Return the (X, Y) coordinate for the center point of the cell that contains the specified text.  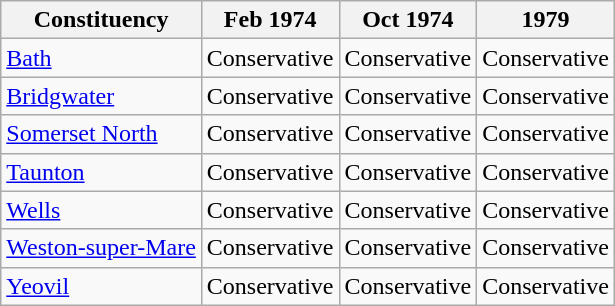
Taunton (102, 172)
Bath (102, 58)
Weston-super-Mare (102, 248)
Wells (102, 210)
Feb 1974 (270, 20)
1979 (546, 20)
Constituency (102, 20)
Bridgwater (102, 96)
Somerset North (102, 134)
Yeovil (102, 286)
Oct 1974 (408, 20)
